Capture the cell that displays the provided text and extract its [X, Y] central coordinate. 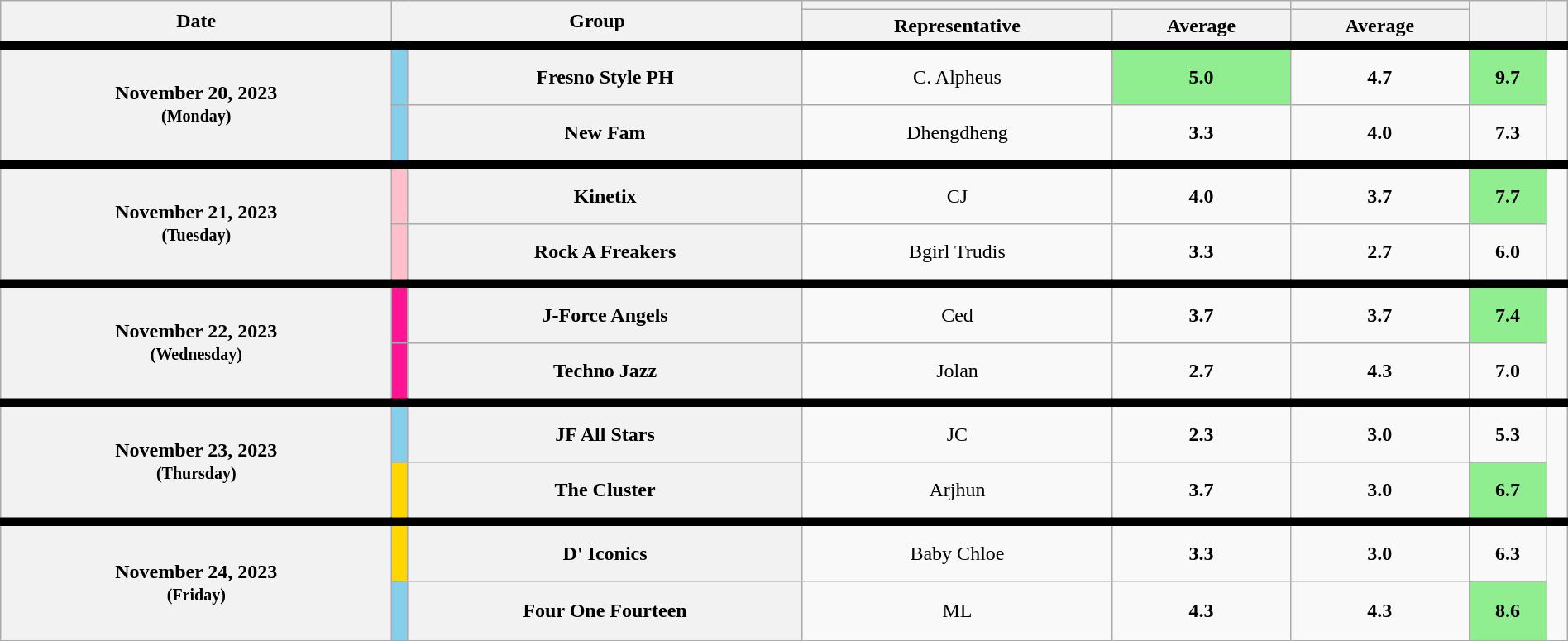
5.0 [1202, 74]
7.0 [1508, 372]
Kinetix [605, 194]
JC [957, 432]
5.3 [1508, 432]
Four One Fourteen [605, 610]
Bgirl Trudis [957, 253]
9.7 [1508, 74]
November 22, 2023(Wednesday) [197, 342]
C. Alpheus [957, 74]
D' Iconics [605, 551]
4.7 [1379, 74]
November 24, 2023(Friday) [197, 581]
ML [957, 610]
JF All Stars [605, 432]
Jolan [957, 372]
6.3 [1508, 551]
Fresno Style PH [605, 74]
7.4 [1508, 313]
6.7 [1508, 491]
Representative [957, 28]
2.3 [1202, 432]
8.6 [1508, 610]
CJ [957, 194]
Rock A Freakers [605, 253]
Arjhun [957, 491]
Ced [957, 313]
Dhengdheng [957, 134]
7.7 [1508, 194]
7.3 [1508, 134]
Baby Chloe [957, 551]
Group [597, 23]
6.0 [1508, 253]
November 21, 2023(Tuesday) [197, 223]
November 20, 2023(Monday) [197, 104]
J-Force Angels [605, 313]
November 23, 2023(Thursday) [197, 462]
Date [197, 23]
Techno Jazz [605, 372]
The Cluster [605, 491]
New Fam [605, 134]
